Output the (x, y) coordinate of the center of the cell containing the given text.  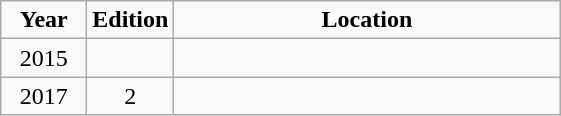
2017 (44, 96)
Edition (130, 20)
2 (130, 96)
2015 (44, 58)
Location (367, 20)
Year (44, 20)
